Locate the cell with the specified text and output its (x, y) center coordinate. 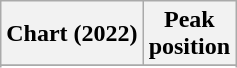
Chart (2022) (72, 34)
Peakposition (189, 34)
